Locate the cell with the specified text and output its (X, Y) center coordinate. 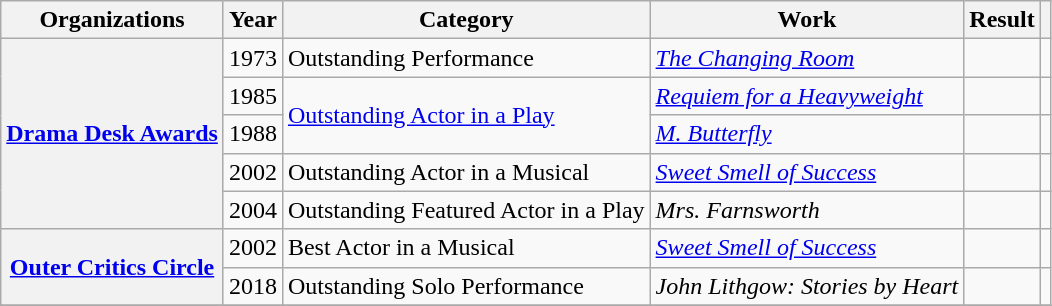
John Lithgow: Stories by Heart (807, 286)
Work (807, 20)
Outstanding Solo Performance (466, 286)
M. Butterfly (807, 134)
Best Actor in a Musical (466, 248)
Result (1002, 20)
Drama Desk Awards (112, 134)
Outer Critics Circle (112, 267)
Requiem for a Heavyweight (807, 96)
Organizations (112, 20)
Mrs. Farnsworth (807, 210)
2004 (252, 210)
Outstanding Actor in a Musical (466, 172)
Category (466, 20)
1985 (252, 96)
Outstanding Performance (466, 58)
Outstanding Actor in a Play (466, 115)
The Changing Room (807, 58)
2018 (252, 286)
Year (252, 20)
Outstanding Featured Actor in a Play (466, 210)
1988 (252, 134)
1973 (252, 58)
